Identify which cell holds the provided text, then report its (x, y) central coordinate. 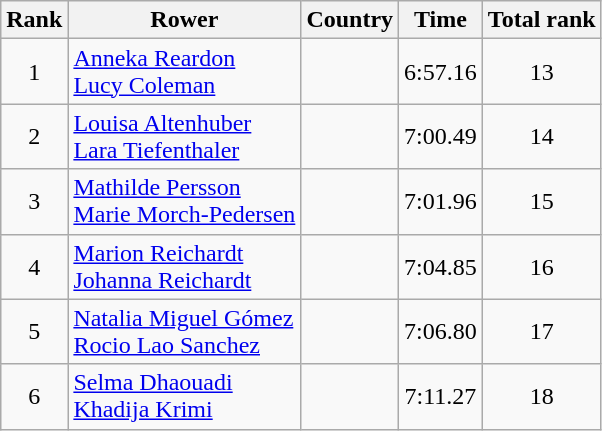
1 (34, 72)
Rank (34, 20)
2 (34, 136)
14 (542, 136)
7:06.80 (441, 332)
7:01.96 (441, 202)
Rower (184, 20)
6 (34, 396)
Time (441, 20)
18 (542, 396)
7:00.49 (441, 136)
4 (34, 266)
13 (542, 72)
Natalia Miguel GómezRocio Lao Sanchez (184, 332)
Anneka ReardonLucy Coleman (184, 72)
Country (350, 20)
17 (542, 332)
Selma DhaouadiKhadija Krimi (184, 396)
3 (34, 202)
6:57.16 (441, 72)
15 (542, 202)
Marion ReichardtJohanna Reichardt (184, 266)
5 (34, 332)
7:04.85 (441, 266)
16 (542, 266)
Mathilde PerssonMarie Morch-Pedersen (184, 202)
Total rank (542, 20)
Louisa AltenhuberLara Tiefenthaler (184, 136)
7:11.27 (441, 396)
